For the text-containing cell, return its midpoint in (X, Y) coordinate format. 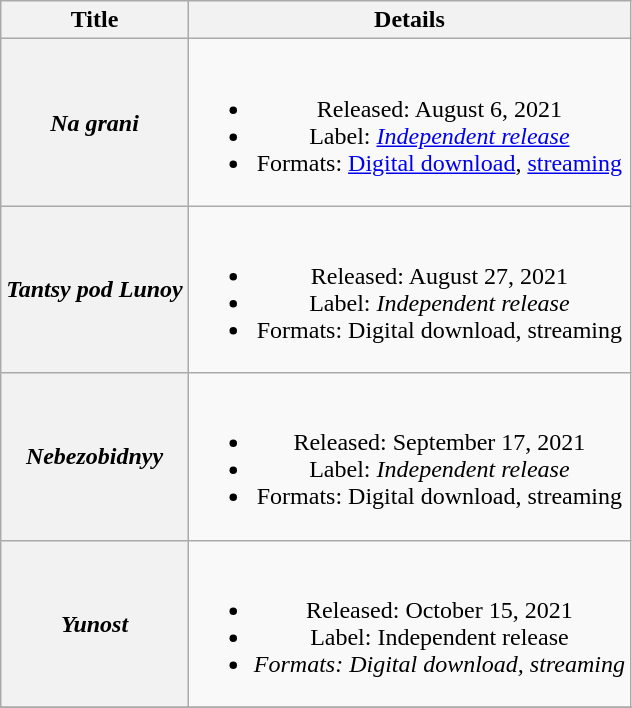
Yunost (95, 624)
Released: August 6, 2021Label: Independent releaseFormats: Digital download, streaming (409, 122)
Released: August 27, 2021Label: Independent releaseFormats: Digital download, streaming (409, 290)
Released: September 17, 2021Label: Independent releaseFormats: Digital download, streaming (409, 456)
Details (409, 20)
Na grani (95, 122)
Title (95, 20)
Released: October 15, 2021Label: Independent releaseFormats: Digital download, streaming (409, 624)
Nebezobidnyy (95, 456)
Tantsy pod Lunoy (95, 290)
